Return (X, Y) of the center of cell containing provided text 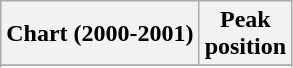
Chart (2000-2001) (100, 34)
Peakposition (245, 34)
